Return the (x, y) coordinate for the center point of the cell that contains the specified text.  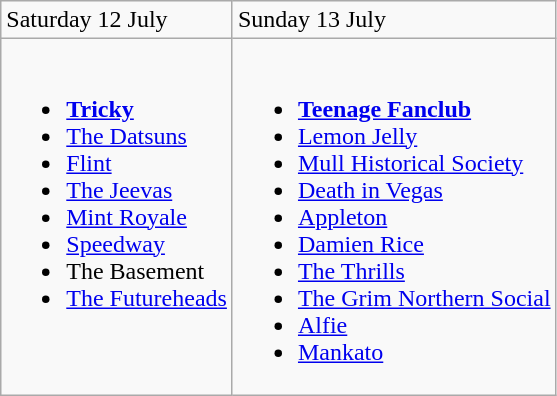
Teenage FanclubLemon JellyMull Historical SocietyDeath in VegasAppletonDamien RiceThe ThrillsThe Grim Northern SocialAlfieMankato (394, 217)
TrickyThe DatsunsFlintThe JeevasMint RoyaleSpeedwayThe BasementThe Futureheads (117, 217)
Saturday 12 July (117, 20)
Sunday 13 July (394, 20)
